Extract the [x, y] coordinate from the center of the cell holding the provided text.  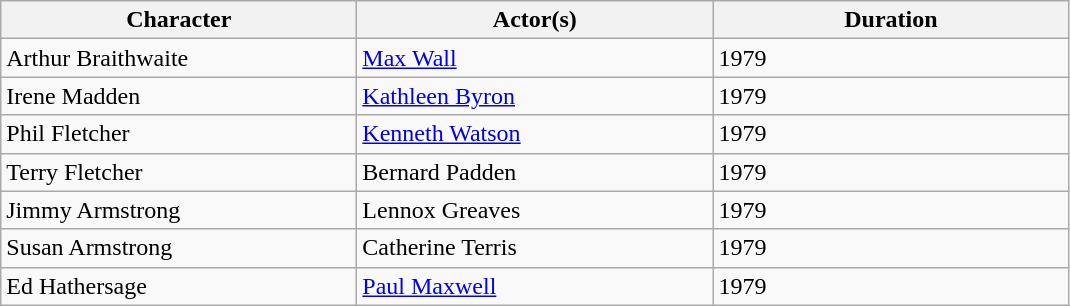
Jimmy Armstrong [179, 210]
Ed Hathersage [179, 286]
Kathleen Byron [535, 96]
Arthur Braithwaite [179, 58]
Bernard Padden [535, 172]
Lennox Greaves [535, 210]
Duration [891, 20]
Susan Armstrong [179, 248]
Character [179, 20]
Kenneth Watson [535, 134]
Phil Fletcher [179, 134]
Terry Fletcher [179, 172]
Catherine Terris [535, 248]
Actor(s) [535, 20]
Paul Maxwell [535, 286]
Irene Madden [179, 96]
Max Wall [535, 58]
